Locate the cell with the specified text and output its [X, Y] center coordinate. 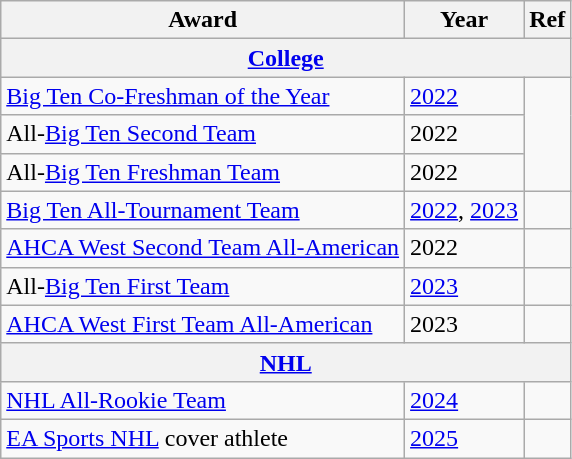
College [286, 58]
Year [464, 20]
All-Big Ten Second Team [203, 134]
All-Big Ten First Team [203, 286]
2024 [464, 400]
AHCA West Second Team All-American [203, 248]
Big Ten All-Tournament Team [203, 210]
Big Ten Co-Freshman of the Year [203, 96]
2022, 2023 [464, 210]
NHL [286, 362]
2025 [464, 438]
Ref [548, 20]
Award [203, 20]
AHCA West First Team All-American [203, 324]
All-Big Ten Freshman Team [203, 172]
NHL All-Rookie Team [203, 400]
EA Sports NHL cover athlete [203, 438]
